Locate the cell with the specified text and output its (X, Y) center coordinate. 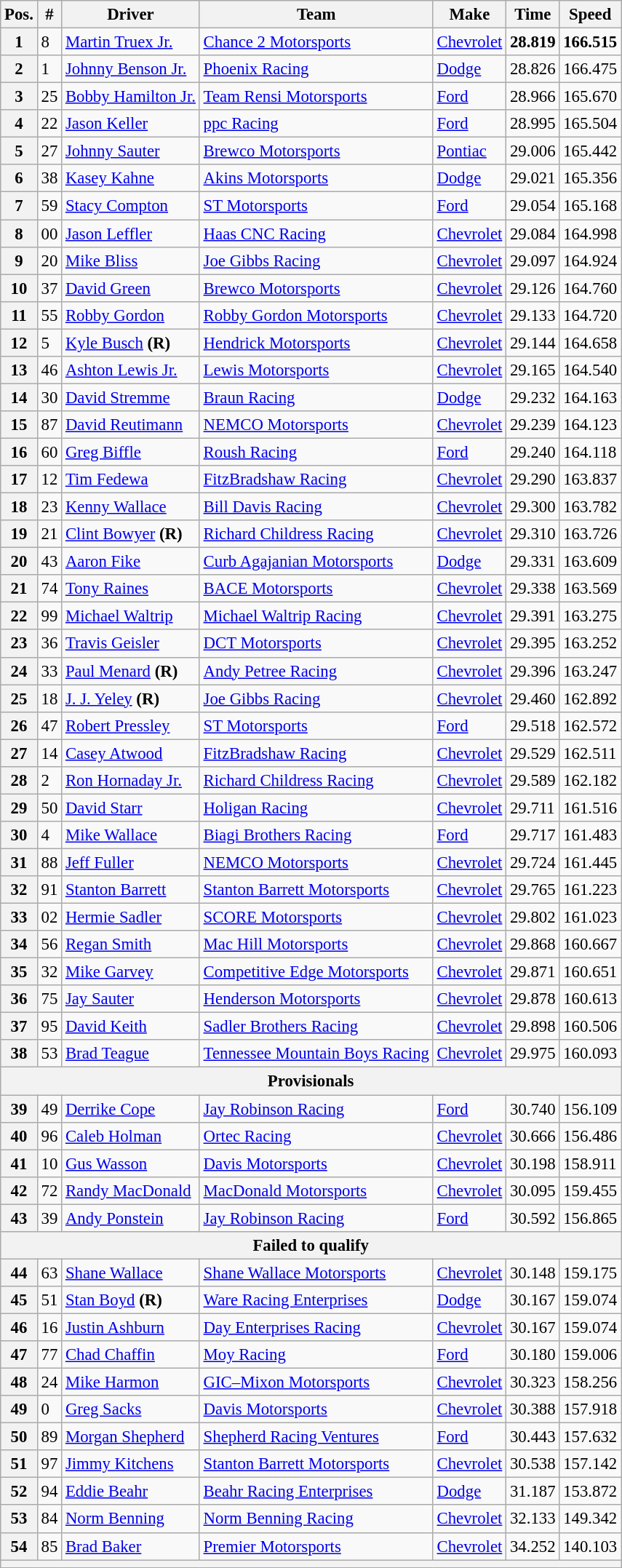
30.198 (533, 1163)
Paul Menard (R) (131, 671)
55 (49, 315)
Michael Waltrip Racing (316, 616)
Driver (131, 15)
94 (49, 1492)
165.356 (591, 178)
28 (19, 781)
Robert Pressley (131, 725)
Ware Racing Enterprises (316, 1300)
Tennessee Mountain Boys Racing (316, 1054)
Brad Baker (131, 1546)
44 (19, 1273)
60 (49, 452)
ppc Racing (316, 124)
164.720 (591, 315)
MacDonald Motorsports (316, 1190)
164.163 (591, 397)
Stacy Compton (131, 206)
15 (19, 425)
Eddie Beahr (131, 1492)
Morgan Shepherd (131, 1437)
Andy Ponstein (131, 1218)
85 (49, 1546)
164.924 (591, 260)
Mike Wallace (131, 835)
Make (469, 15)
160.506 (591, 1027)
29.331 (533, 562)
30.740 (533, 1109)
97 (49, 1464)
156.486 (591, 1136)
GIC–Mixon Motorsports (316, 1382)
29.868 (533, 944)
Justin Ashburn (131, 1327)
29 (19, 808)
Haas CNC Racing (316, 234)
161.023 (591, 918)
Hendrick Motorsports (316, 343)
Bill Davis Racing (316, 507)
Michael Waltrip (131, 616)
SCORE Motorsports (316, 918)
Speed (591, 15)
161.445 (591, 862)
Casey Atwood (131, 753)
29.765 (533, 890)
29.021 (533, 178)
29.239 (533, 425)
157.918 (591, 1409)
Norm Benning Racing (316, 1519)
Roush Racing (316, 452)
34 (19, 944)
159.175 (591, 1273)
35 (19, 972)
Shane Wallace (131, 1273)
45 (19, 1300)
89 (49, 1437)
42 (19, 1190)
Norm Benning (131, 1519)
32.133 (533, 1519)
Mac Hill Motorsports (316, 944)
41 (19, 1163)
59 (49, 206)
164.658 (591, 343)
63 (49, 1273)
54 (19, 1546)
164.123 (591, 425)
29.396 (533, 671)
J. J. Yeley (R) (131, 699)
162.572 (591, 725)
29.802 (533, 918)
29.054 (533, 206)
77 (49, 1355)
Clint Bowyer (R) (131, 534)
Stan Boyd (R) (131, 1300)
Competitive Edge Motorsports (316, 972)
Premier Motorsports (316, 1546)
157.632 (591, 1437)
52 (19, 1492)
29.898 (533, 1027)
Phoenix Racing (316, 69)
158.911 (591, 1163)
David Stremme (131, 397)
Jay Sauter (131, 999)
156.109 (591, 1109)
28.966 (533, 97)
Greg Sacks (131, 1409)
30.148 (533, 1273)
Regan Smith (131, 944)
Braun Racing (316, 397)
166.515 (591, 42)
Aaron Fike (131, 562)
56 (49, 944)
163.609 (591, 562)
29.717 (533, 835)
Pos. (19, 15)
Jason Keller (131, 124)
163.569 (591, 589)
6 (19, 178)
163.275 (591, 616)
Akins Motorsports (316, 178)
30.095 (533, 1190)
164.998 (591, 234)
Lewis Motorsports (316, 370)
Pontiac (469, 151)
00 (49, 234)
161.516 (591, 808)
165.168 (591, 206)
Curb Agajanian Motorsports (316, 562)
13 (19, 370)
30.180 (533, 1355)
Martin Truex Jr. (131, 42)
29.395 (533, 644)
30.323 (533, 1382)
29.084 (533, 234)
29.338 (533, 589)
Kenny Wallace (131, 507)
Holigan Racing (316, 808)
Gus Wasson (131, 1163)
26 (19, 725)
160.093 (591, 1054)
158.256 (591, 1382)
Randy MacDonald (131, 1190)
166.475 (591, 69)
75 (49, 999)
9 (19, 260)
157.142 (591, 1464)
87 (49, 425)
28.819 (533, 42)
28.826 (533, 69)
163.837 (591, 479)
Kasey Kahne (131, 178)
Biagi Brothers Racing (316, 835)
Beahr Racing Enterprises (316, 1492)
140.103 (591, 1546)
Team Rensi Motorsports (316, 97)
Mike Bliss (131, 260)
17 (19, 479)
BACE Motorsports (316, 589)
3 (19, 97)
Ron Hornaday Jr. (131, 781)
7 (19, 206)
Tony Raines (131, 589)
Andy Petree Racing (316, 671)
30.443 (533, 1437)
Kyle Busch (R) (131, 343)
Provisionals (311, 1081)
Day Enterprises Racing (316, 1327)
Failed to qualify (311, 1246)
159.006 (591, 1355)
Ashton Lewis Jr. (131, 370)
19 (19, 534)
David Green (131, 288)
29.165 (533, 370)
160.667 (591, 944)
David Keith (131, 1027)
Henderson Motorsports (316, 999)
34.252 (533, 1546)
29.126 (533, 288)
29.240 (533, 452)
72 (49, 1190)
Robby Gordon (131, 315)
Johnny Sauter (131, 151)
Stanton Barrett (131, 890)
29.975 (533, 1054)
31.187 (533, 1492)
Hermie Sadler (131, 918)
40 (19, 1136)
29.391 (533, 616)
163.726 (591, 534)
74 (49, 589)
164.760 (591, 288)
Jeff Fuller (131, 862)
# (49, 15)
162.182 (591, 781)
96 (49, 1136)
29.724 (533, 862)
156.865 (591, 1218)
Mike Garvey (131, 972)
Ortec Racing (316, 1136)
29.310 (533, 534)
160.651 (591, 972)
Jimmy Kitchens (131, 1464)
Travis Geisler (131, 644)
29.097 (533, 260)
149.342 (591, 1519)
95 (49, 1027)
31 (19, 862)
29.529 (533, 753)
165.442 (591, 151)
160.613 (591, 999)
29.144 (533, 343)
29.290 (533, 479)
29.006 (533, 151)
29.589 (533, 781)
164.540 (591, 370)
165.670 (591, 97)
Robby Gordon Motorsports (316, 315)
28.995 (533, 124)
29.711 (533, 808)
30.538 (533, 1464)
Team (316, 15)
Derrike Cope (131, 1109)
29.300 (533, 507)
29.460 (533, 699)
Mike Harmon (131, 1382)
48 (19, 1382)
29.878 (533, 999)
164.118 (591, 452)
Sadler Brothers Racing (316, 1027)
David Reutimann (131, 425)
29.133 (533, 315)
162.511 (591, 753)
Chance 2 Motorsports (316, 42)
161.223 (591, 890)
163.252 (591, 644)
0 (49, 1409)
DCT Motorsports (316, 644)
11 (19, 315)
Shane Wallace Motorsports (316, 1273)
84 (49, 1519)
Tim Fedewa (131, 479)
02 (49, 918)
30.388 (533, 1409)
Caleb Holman (131, 1136)
161.483 (591, 835)
Jason Leffler (131, 234)
162.892 (591, 699)
153.872 (591, 1492)
30.592 (533, 1218)
Brad Teague (131, 1054)
99 (49, 616)
163.247 (591, 671)
163.782 (591, 507)
29.518 (533, 725)
29.232 (533, 397)
David Starr (131, 808)
Bobby Hamilton Jr. (131, 97)
Chad Chaffin (131, 1355)
Moy Racing (316, 1355)
Shepherd Racing Ventures (316, 1437)
30.666 (533, 1136)
29.871 (533, 972)
Time (533, 15)
Greg Biffle (131, 452)
Johnny Benson Jr. (131, 69)
91 (49, 890)
88 (49, 862)
159.455 (591, 1190)
165.504 (591, 124)
